Pinpoint the cell where the given text exists, returning its [x, y] midpoint coordinate. 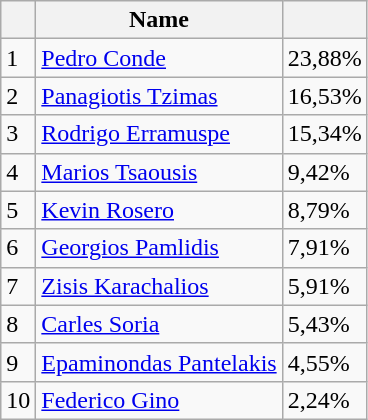
Rodrigo Erramuspe [159, 134]
Carles Soria [159, 324]
9 [18, 362]
Epaminondas Pantelakis [159, 362]
2,24% [324, 400]
Pedro Conde [159, 58]
8,79% [324, 210]
5,43% [324, 324]
5,91% [324, 286]
Marios Tsaousis [159, 172]
1 [18, 58]
6 [18, 248]
8 [18, 324]
4,55% [324, 362]
Zisis Karachalios [159, 286]
Kevin Rosero [159, 210]
15,34% [324, 134]
23,88% [324, 58]
7 [18, 286]
2 [18, 96]
Name [159, 20]
5 [18, 210]
3 [18, 134]
9,42% [324, 172]
Georgios Pamlidis [159, 248]
10 [18, 400]
4 [18, 172]
7,91% [324, 248]
16,53% [324, 96]
Federico Gino [159, 400]
Panagiotis Tzimas [159, 96]
